Pinpoint the cell where the given text exists, returning its [X, Y] midpoint coordinate. 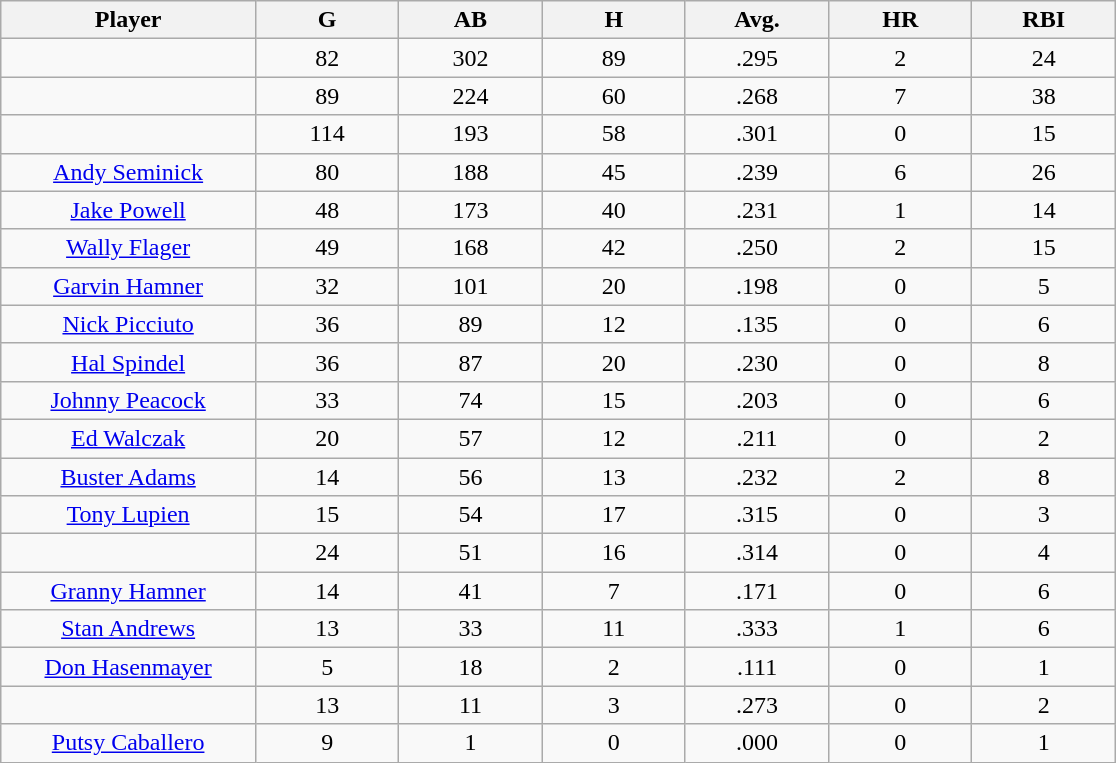
38 [1044, 96]
Don Hasenmayer [128, 667]
54 [470, 515]
.171 [756, 591]
.203 [756, 400]
Nick Picciuto [128, 324]
Avg. [756, 20]
32 [326, 286]
224 [470, 96]
.315 [756, 515]
G [326, 20]
RBI [1044, 20]
.268 [756, 96]
Andy Seminick [128, 172]
.135 [756, 324]
57 [470, 438]
74 [470, 400]
16 [614, 553]
4 [1044, 553]
Ed Walczak [128, 438]
17 [614, 515]
AB [470, 20]
H [614, 20]
.111 [756, 667]
188 [470, 172]
Player [128, 20]
82 [326, 58]
.301 [756, 134]
80 [326, 172]
.000 [756, 743]
HR [900, 20]
.198 [756, 286]
Wally Flager [128, 248]
.314 [756, 553]
9 [326, 743]
.232 [756, 477]
.295 [756, 58]
Garvin Hamner [128, 286]
.239 [756, 172]
58 [614, 134]
40 [614, 210]
18 [470, 667]
Stan Andrews [128, 629]
42 [614, 248]
114 [326, 134]
Johnny Peacock [128, 400]
.250 [756, 248]
Jake Powell [128, 210]
Putsy Caballero [128, 743]
.333 [756, 629]
49 [326, 248]
60 [614, 96]
.273 [756, 705]
Tony Lupien [128, 515]
Granny Hamner [128, 591]
.211 [756, 438]
.230 [756, 362]
193 [470, 134]
.231 [756, 210]
56 [470, 477]
302 [470, 58]
173 [470, 210]
101 [470, 286]
168 [470, 248]
Buster Adams [128, 477]
48 [326, 210]
41 [470, 591]
26 [1044, 172]
87 [470, 362]
45 [614, 172]
51 [470, 553]
Hal Spindel [128, 362]
